Output the [x, y] coordinate of the center of the cell containing the given text.  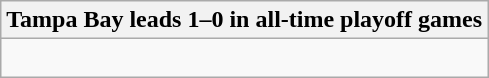
Tampa Bay leads 1–0 in all-time playoff games [244, 20]
